From the cell containing the given text, extract its center point as (x, y) coordinate. 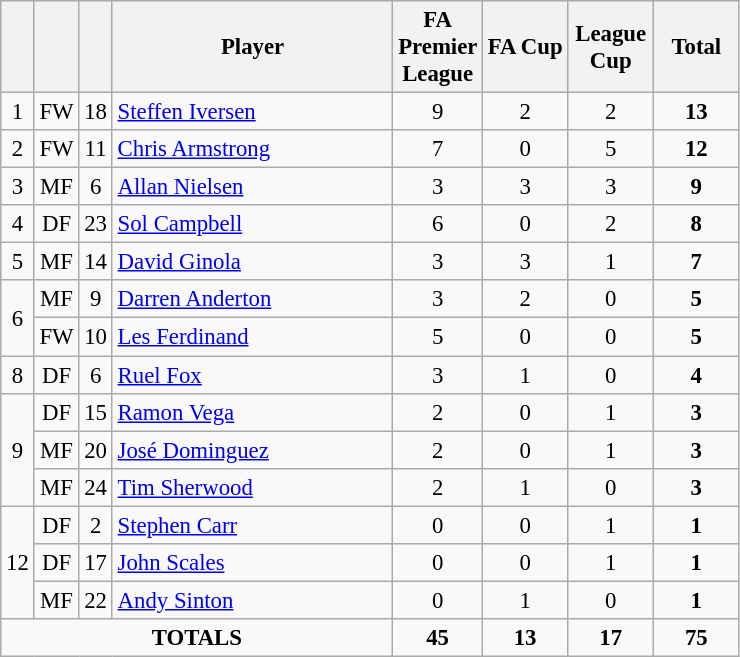
14 (96, 262)
Ruel Fox (252, 375)
Les Ferdinand (252, 337)
Ramon Vega (252, 412)
David Ginola (252, 262)
23 (96, 224)
League Cup (611, 47)
10 (96, 337)
75 (697, 638)
Stephen Carr (252, 525)
FA Premier League (438, 47)
Total (697, 47)
Chris Armstrong (252, 149)
Allan Nielsen (252, 187)
Sol Campbell (252, 224)
24 (96, 487)
18 (96, 112)
Player (252, 47)
John Scales (252, 563)
Steffen Iversen (252, 112)
FA Cup (525, 47)
22 (96, 600)
20 (96, 450)
11 (96, 149)
TOTALS (197, 638)
José Dominguez (252, 450)
Tim Sherwood (252, 487)
Andy Sinton (252, 600)
Darren Anderton (252, 299)
45 (438, 638)
15 (96, 412)
